Return the (X, Y) coordinate for the center point of the cell that contains the specified text.  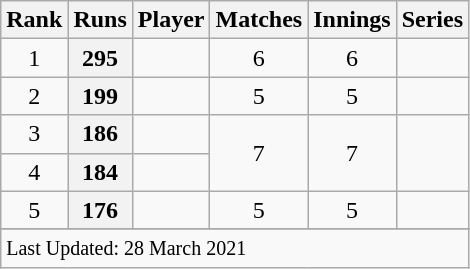
4 (34, 172)
176 (100, 210)
199 (100, 96)
Series (432, 20)
186 (100, 134)
Last Updated: 28 March 2021 (235, 248)
3 (34, 134)
Runs (100, 20)
295 (100, 58)
184 (100, 172)
1 (34, 58)
Innings (352, 20)
Player (171, 20)
Rank (34, 20)
Matches (259, 20)
2 (34, 96)
